Return [x, y] of the center of cell containing provided text 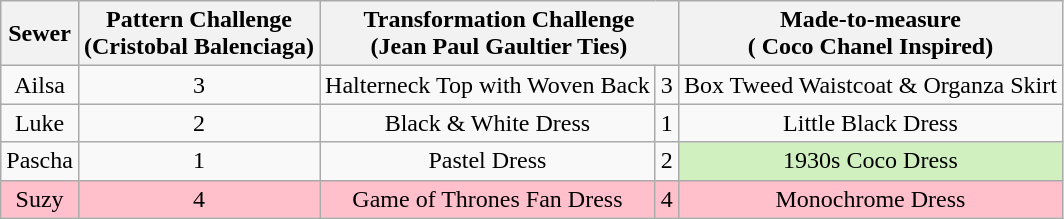
Game of Thrones Fan Dress [488, 199]
Pascha [40, 161]
Halterneck Top with Woven Back [488, 85]
Suzy [40, 199]
Black & White Dress [488, 123]
Pattern Challenge(Cristobal Balenciaga) [198, 34]
Monochrome Dress [870, 199]
Pastel Dress [488, 161]
Transformation Challenge(Jean Paul Gaultier Ties) [500, 34]
Luke [40, 123]
Made-to-measure( Coco Chanel Inspired) [870, 34]
1930s Coco Dress [870, 161]
Ailsa [40, 85]
Sewer [40, 34]
Little Black Dress [870, 123]
Box Tweed Waistcoat & Organza Skirt [870, 85]
